Detect which cell encompasses the target text, then output its [x, y] center coordinate. 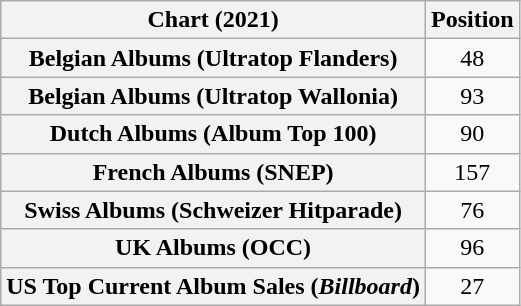
48 [472, 58]
Swiss Albums (Schweizer Hitparade) [214, 210]
Belgian Albums (Ultratop Flanders) [214, 58]
Chart (2021) [214, 20]
90 [472, 134]
96 [472, 248]
76 [472, 210]
Position [472, 20]
Belgian Albums (Ultratop Wallonia) [214, 96]
93 [472, 96]
Dutch Albums (Album Top 100) [214, 134]
157 [472, 172]
27 [472, 286]
UK Albums (OCC) [214, 248]
US Top Current Album Sales (Billboard) [214, 286]
French Albums (SNEP) [214, 172]
